Find where the given text appears and provide that cell's center as [X, Y] coordinate. 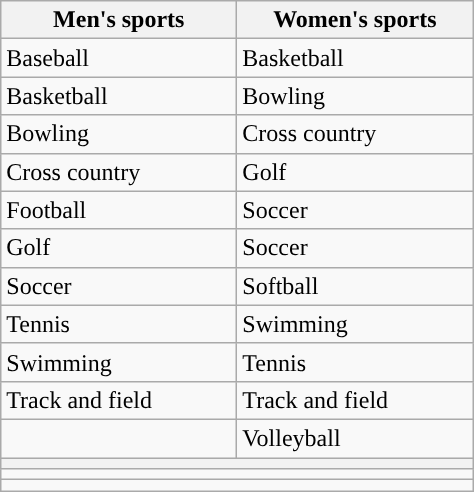
Baseball [119, 58]
Football [119, 210]
Softball [355, 286]
Men's sports [119, 20]
Women's sports [355, 20]
Volleyball [355, 438]
